Return (x, y) of the center of cell containing provided text 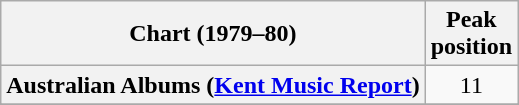
11 (471, 85)
Peakposition (471, 34)
Chart (1979–80) (213, 34)
Australian Albums (Kent Music Report) (213, 85)
